Provide the [X, Y] coordinate of the cell's center where the given text is located.  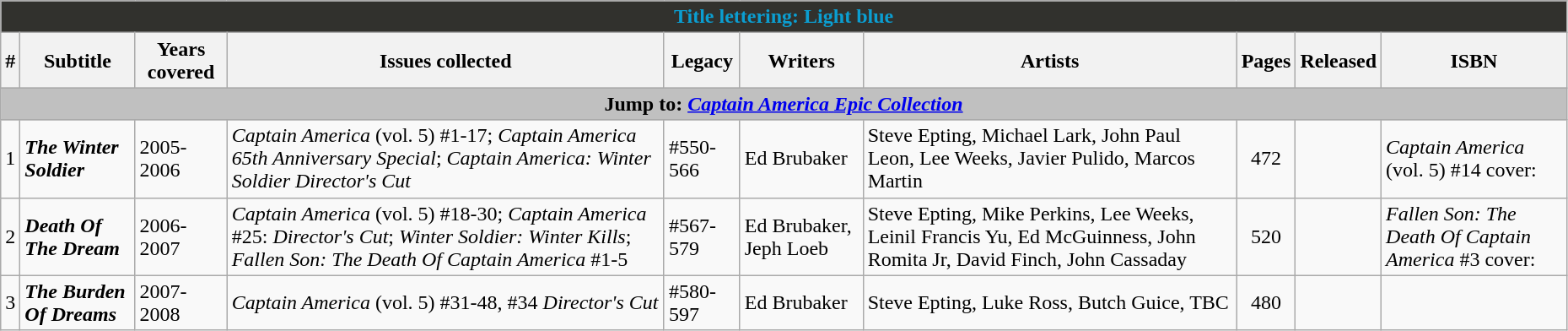
ISBN [1474, 61]
472 [1266, 159]
Captain America (vol. 5) #1-17; Captain America 65th Anniversary Special; Captain America: Winter Soldier Director's Cut [445, 159]
480 [1266, 302]
Artists [1049, 61]
Captain America (vol. 5) #14 cover: [1474, 159]
The Winter Soldier [78, 159]
Captain America (vol. 5) #31-48, #34 Director's Cut [445, 302]
#580-597 [702, 302]
Title lettering: Light blue [784, 17]
#550-566 [702, 159]
2006-2007 [181, 236]
Legacy [702, 61]
Years covered [181, 61]
Jump to: Captain America Epic Collection [784, 104]
Steve Epting, Mike Perkins, Lee Weeks, Leinil Francis Yu, Ed McGuinness, John Romita Jr, David Finch, John Cassaday [1049, 236]
Captain America (vol. 5) #18-30; Captain America #25: Director's Cut; Winter Soldier: Winter Kills; Fallen Son: The Death Of Captain America #1-5 [445, 236]
2005-2006 [181, 159]
Steve Epting, Luke Ross, Butch Guice, TBC [1049, 302]
# [10, 61]
Subtitle [78, 61]
Death Of The Dream [78, 236]
2 [10, 236]
3 [10, 302]
Steve Epting, Michael Lark, John Paul Leon, Lee Weeks, Javier Pulido, Marcos Martin [1049, 159]
2007-2008 [181, 302]
Ed Brubaker, Jeph Loeb [801, 236]
Released [1339, 61]
Pages [1266, 61]
520 [1266, 236]
The Burden Of Dreams [78, 302]
1 [10, 159]
#567-579 [702, 236]
Fallen Son: The Death Of Captain America #3 cover: [1474, 236]
Writers [801, 61]
Issues collected [445, 61]
